Return the (x, y) coordinate for the center point of the cell that contains the specified text.  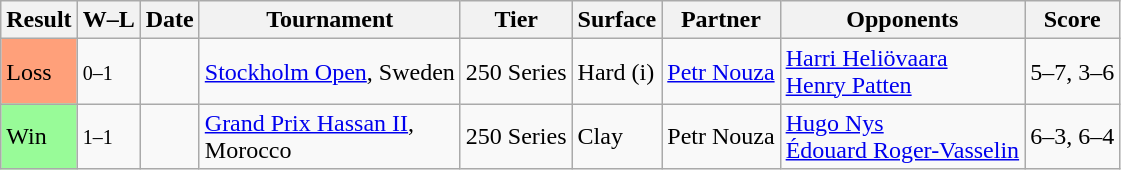
1–1 (108, 136)
Grand Prix Hassan II,Morocco (330, 136)
Result (39, 20)
Date (170, 20)
0–1 (108, 72)
W–L (108, 20)
Tier (516, 20)
Score (1072, 20)
Clay (617, 136)
5–7, 3–6 (1072, 72)
Stockholm Open, Sweden (330, 72)
Partner (721, 20)
Win (39, 136)
Opponents (902, 20)
6–3, 6–4 (1072, 136)
Surface (617, 20)
Loss (39, 72)
Tournament (330, 20)
Harri Heliövaara Henry Patten (902, 72)
Hard (i) (617, 72)
Hugo Nys Édouard Roger-Vasselin (902, 136)
